Output the [X, Y] coordinate of the center of the cell containing the given text.  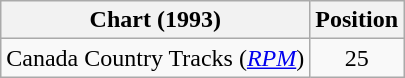
Canada Country Tracks (RPM) [156, 58]
Chart (1993) [156, 20]
Position [357, 20]
25 [357, 58]
